For the text-containing cell, return its midpoint in [X, Y] coordinate format. 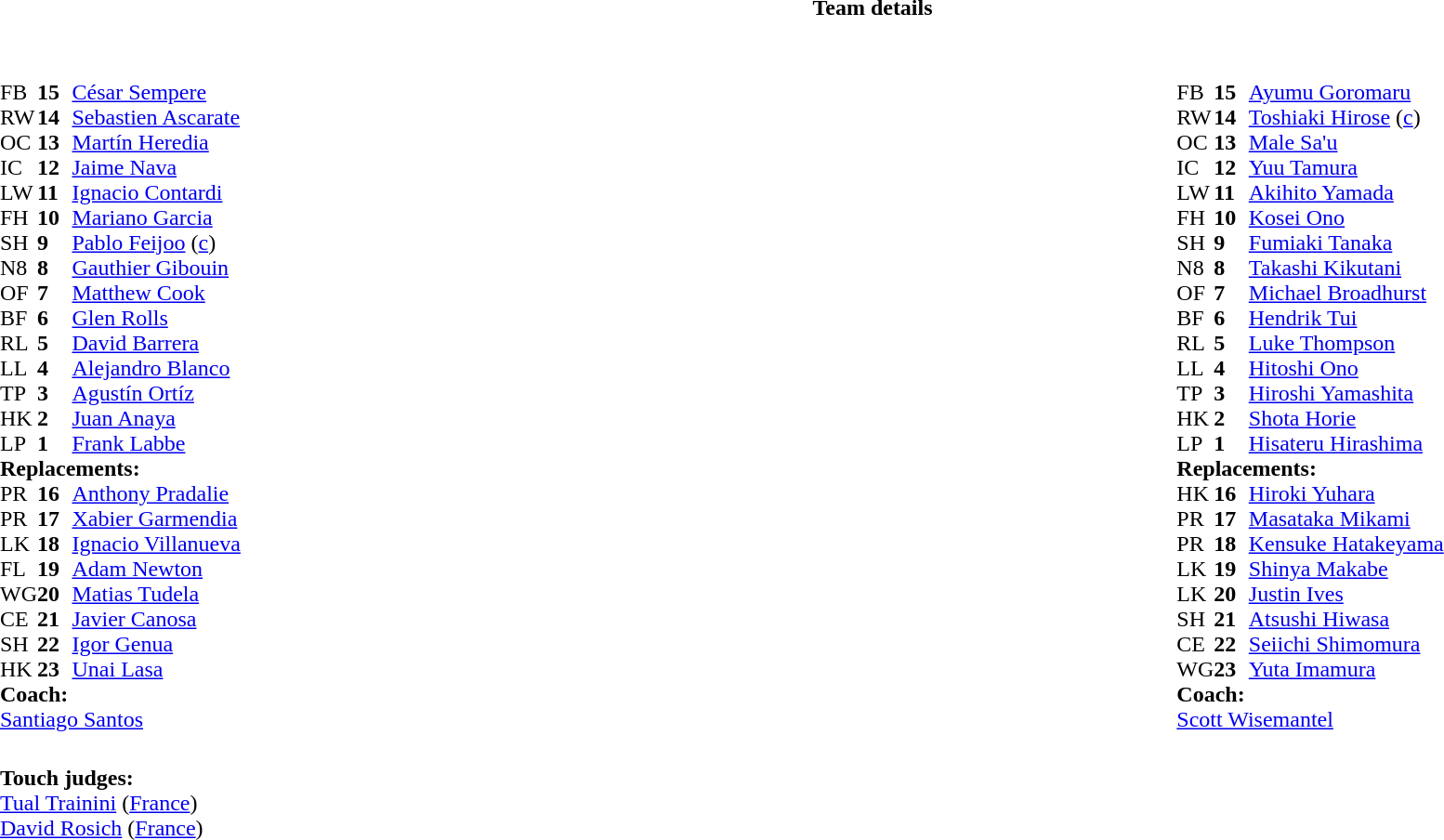
Seiichi Shimomura [1346, 645]
Glen Rolls [156, 318]
Matthew Cook [156, 294]
Matias Tudela [156, 595]
Adam Newton [156, 569]
Atsushi Hiwasa [1346, 619]
Agustín Ortíz [156, 394]
Ignacio Villanueva [156, 545]
Toshiaki Hirose (c) [1346, 117]
Jaime Nava [156, 167]
Hisateru Hirashima [1346, 444]
Mariano Garcia [156, 217]
Martín Heredia [156, 143]
Ignacio Contardi [156, 193]
David Barrera [156, 344]
Hiroki Yuhara [1346, 494]
Shinya Makabe [1346, 569]
Santiago Santos [121, 719]
Juan Anaya [156, 418]
Male Sa'u [1346, 143]
Sebastien Ascarate [156, 117]
Kensuke Hatakeyama [1346, 545]
Unai Lasa [156, 669]
Alejandro Blanco [156, 368]
Hiroshi Yamashita [1346, 394]
César Sempere [156, 93]
Gauthier Gibouin [156, 268]
Shota Horie [1346, 418]
Hendrik Tui [1346, 318]
Justin Ives [1346, 595]
Akihito Yamada [1346, 193]
Yuu Tamura [1346, 167]
Frank Labbe [156, 444]
Ayumu Goromaru [1346, 93]
Xabier Garmendia [156, 518]
Yuta Imamura [1346, 669]
Fumiaki Tanaka [1346, 243]
FL [19, 569]
Kosei Ono [1346, 217]
Igor Genua [156, 645]
Scott Wisemantel [1310, 719]
Masataka Mikami [1346, 518]
Michael Broadhurst [1346, 294]
Anthony Pradalie [156, 494]
Javier Canosa [156, 619]
Pablo Feijoo (c) [156, 243]
Luke Thompson [1346, 344]
Takashi Kikutani [1346, 268]
Hitoshi Ono [1346, 368]
